Capture the cell that displays the provided text and extract its (x, y) central coordinate. 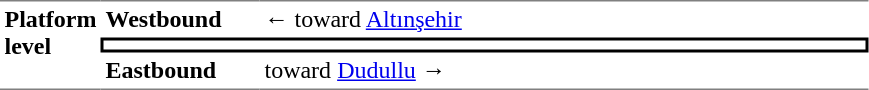
toward Dudullu → (564, 71)
Platform level (50, 45)
Westbound (180, 19)
Eastbound (180, 71)
← toward Altınşehir (564, 19)
